Detect which cell encompasses the target text, then output its [x, y] center coordinate. 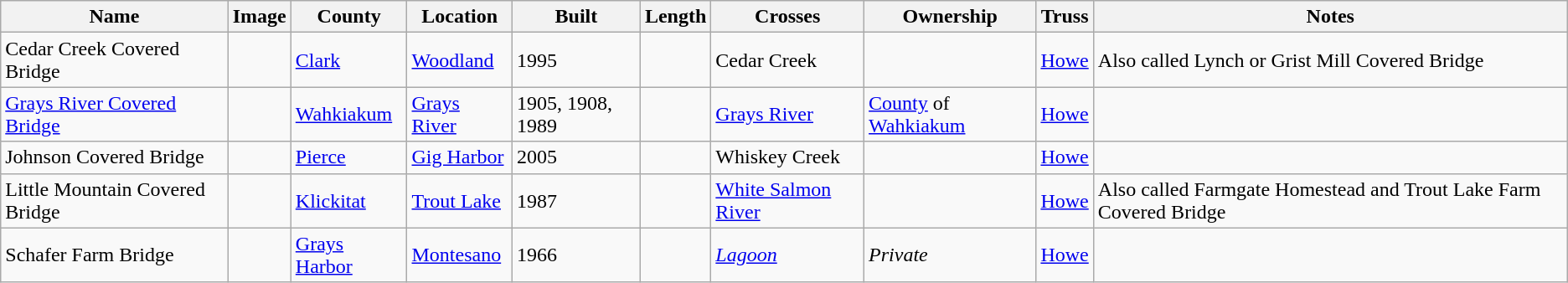
1995 [576, 60]
Also called Farmgate Homestead and Trout Lake Farm Covered Bridge [1330, 201]
1905, 1908, 1989 [576, 114]
Schafer Farm Bridge [114, 255]
Built [576, 17]
Truss [1065, 17]
Grays Harbor [348, 255]
Klickitat [348, 201]
Little Mountain Covered Bridge [114, 201]
Trout Lake [459, 201]
1966 [576, 255]
1987 [576, 201]
Lagoon [787, 255]
Crosses [787, 17]
Woodland [459, 60]
Ownership [950, 17]
Notes [1330, 17]
Montesano [459, 255]
Gig Harbor [459, 157]
County of Wahkiakum [950, 114]
Name [114, 17]
Clark [348, 60]
Cedar Creek [787, 60]
Johnson Covered Bridge [114, 157]
White Salmon River [787, 201]
Length [675, 17]
2005 [576, 157]
Wahkiakum [348, 114]
Location [459, 17]
Whiskey Creek [787, 157]
Pierce [348, 157]
Also called Lynch or Grist Mill Covered Bridge [1330, 60]
Image [260, 17]
Grays River Covered Bridge [114, 114]
County [348, 17]
Cedar Creek Covered Bridge [114, 60]
Private [950, 255]
